Capture the cell that displays the provided text and extract its (X, Y) central coordinate. 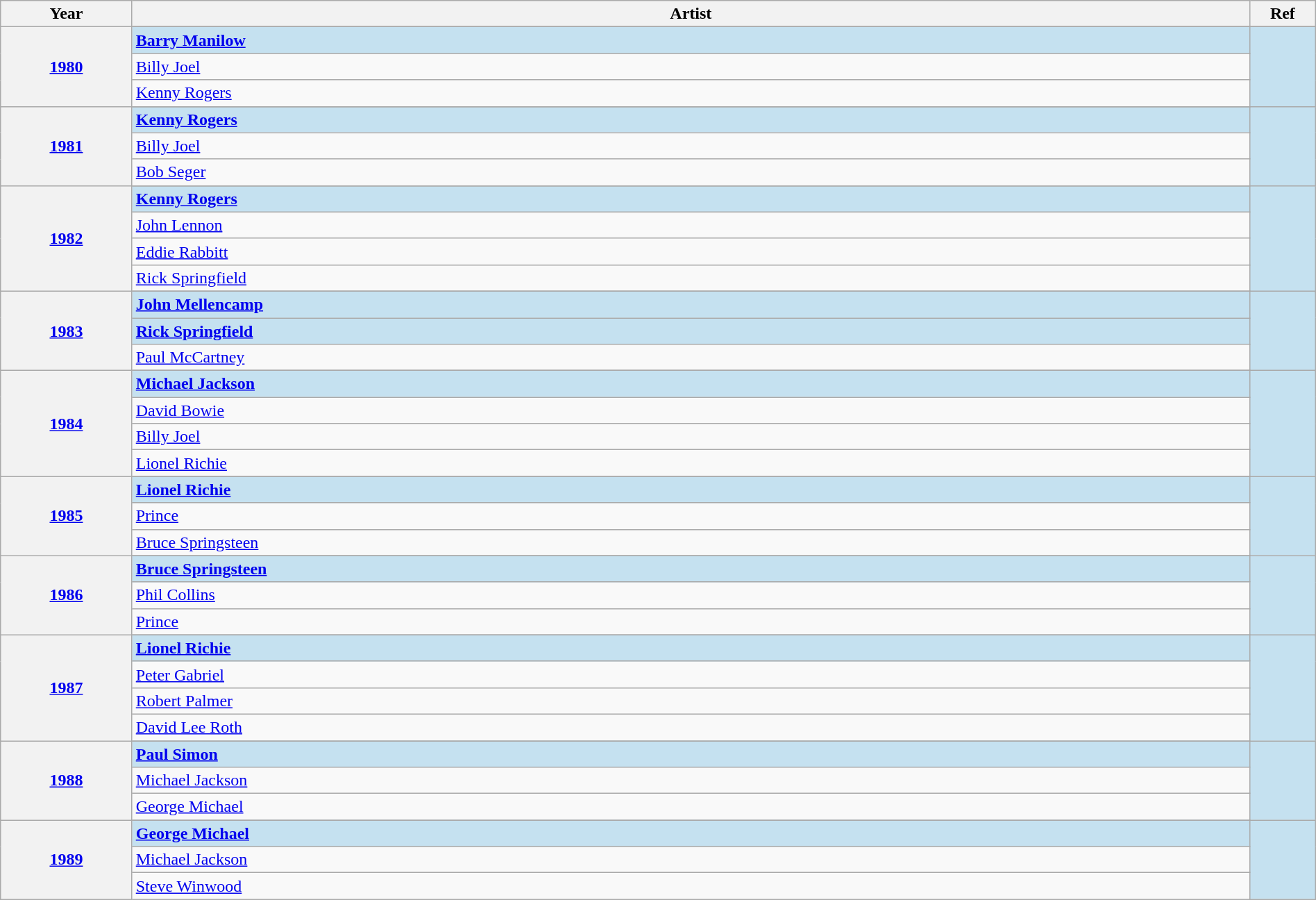
Barry Manilow (691, 40)
Paul Simon (691, 753)
David Lee Roth (691, 727)
1982 (67, 238)
1984 (67, 424)
1986 (67, 595)
1980 (67, 67)
Artist (691, 14)
Ref (1283, 14)
1983 (67, 331)
1988 (67, 780)
Paul McCartney (691, 358)
1989 (67, 860)
Bob Seger (691, 172)
Year (67, 14)
Phil Collins (691, 595)
Robert Palmer (691, 701)
David Bowie (691, 410)
Steve Winwood (691, 886)
1981 (67, 146)
John Lennon (691, 225)
Peter Gabriel (691, 674)
Eddie Rabbitt (691, 251)
1987 (67, 687)
John Mellencamp (691, 304)
1985 (67, 516)
